Return [x, y] of the center of cell containing provided text 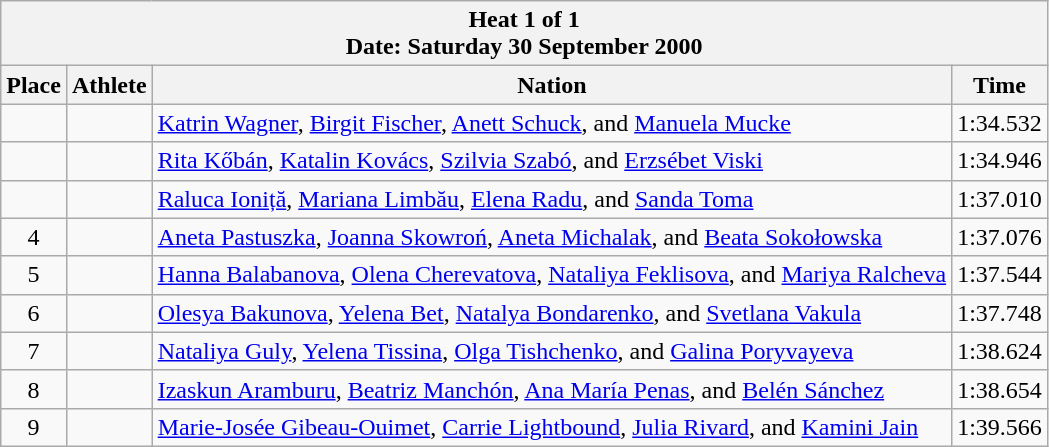
1:37.076 [1000, 237]
1:39.566 [1000, 427]
9 [34, 427]
6 [34, 313]
Time [1000, 85]
1:37.748 [1000, 313]
Place [34, 85]
1:37.544 [1000, 275]
8 [34, 389]
Izaskun Aramburu, Beatriz Manchón, Ana María Penas, and Belén Sánchez [552, 389]
Heat 1 of 1 Date: Saturday 30 September 2000 [524, 34]
Athlete [109, 85]
1:38.624 [1000, 351]
4 [34, 237]
5 [34, 275]
Rita Kőbán, Katalin Kovács, Szilvia Szabó, and Erzsébet Viski [552, 161]
Katrin Wagner, Birgit Fischer, Anett Schuck, and Manuela Mucke [552, 123]
1:38.654 [1000, 389]
7 [34, 351]
Hanna Balabanova, Olena Cherevatova, Nataliya Feklisova, and Mariya Ralcheva [552, 275]
1:34.946 [1000, 161]
1:37.010 [1000, 199]
Raluca Ioniță, Mariana Limbău, Elena Radu, and Sanda Toma [552, 199]
Nation [552, 85]
1:34.532 [1000, 123]
Nataliya Guly, Yelena Tissina, Olga Tishchenko, and Galina Poryvayeva [552, 351]
Marie-Josée Gibeau-Ouimet, Carrie Lightbound, Julia Rivard, and Kamini Jain [552, 427]
Olesya Bakunova, Yelena Bet, Natalya Bondarenko, and Svetlana Vakula [552, 313]
Aneta Pastuszka, Joanna Skowroń, Aneta Michalak, and Beata Sokołowska [552, 237]
